For the text-containing cell, return its midpoint in [X, Y] coordinate format. 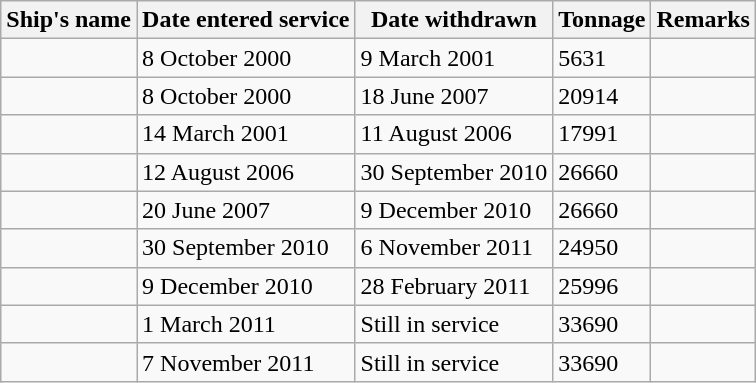
14 March 2001 [246, 134]
17991 [602, 134]
Ship's name [69, 20]
18 June 2007 [454, 96]
Tonnage [602, 20]
1 March 2011 [246, 324]
7 November 2011 [246, 362]
11 August 2006 [454, 134]
20 June 2007 [246, 210]
6 November 2011 [454, 248]
20914 [602, 96]
Date withdrawn [454, 20]
Remarks [703, 20]
24950 [602, 248]
25996 [602, 286]
28 February 2011 [454, 286]
9 March 2001 [454, 58]
12 August 2006 [246, 172]
Date entered service [246, 20]
5631 [602, 58]
